From the cell containing the given text, extract its center point as [X, Y] coordinate. 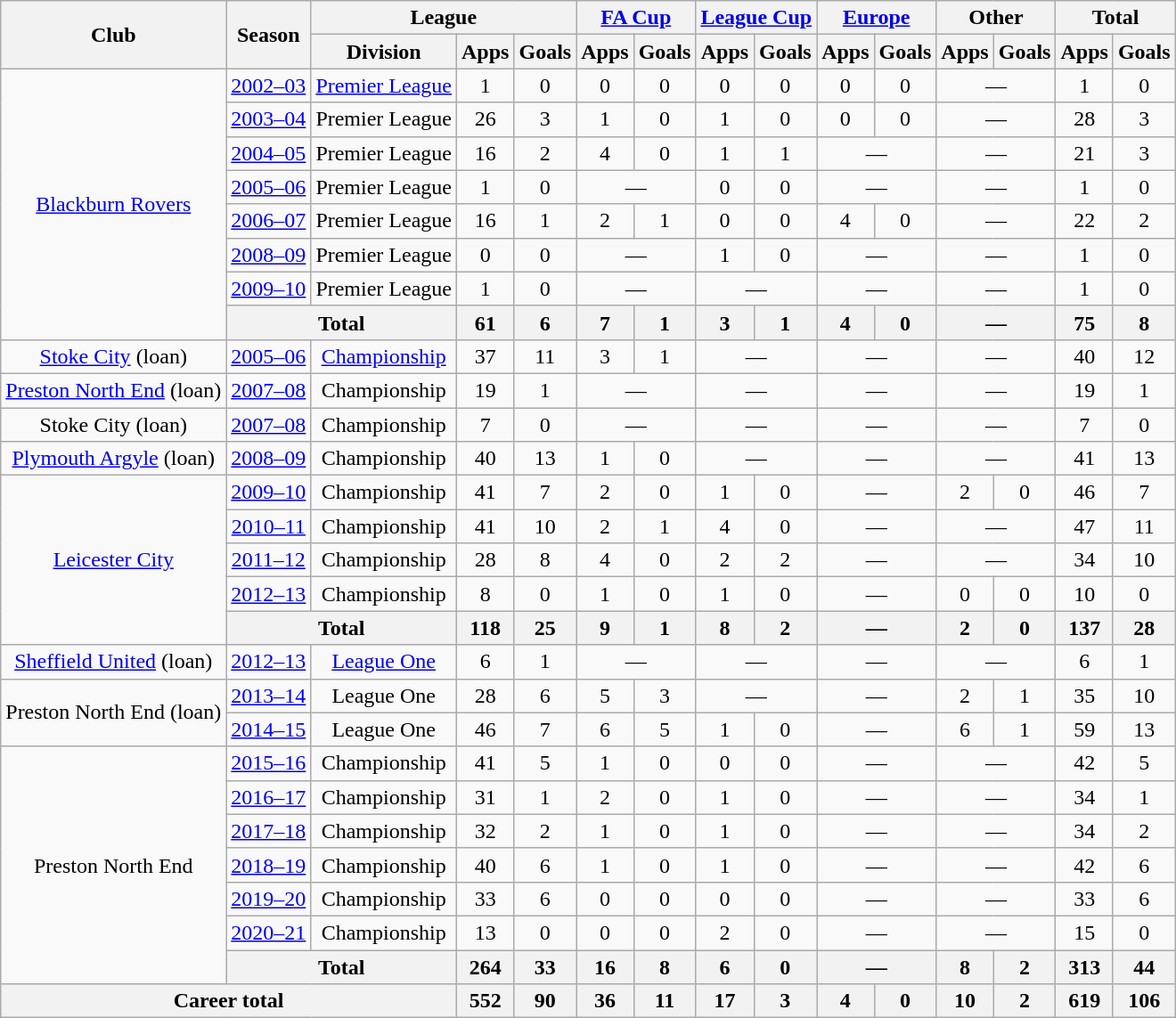
26 [486, 119]
313 [1084, 966]
2020–21 [269, 932]
61 [486, 322]
2011–12 [269, 560]
25 [545, 628]
9 [605, 628]
Leicester City [114, 560]
2002–03 [269, 86]
552 [486, 1001]
2014–15 [269, 729]
137 [1084, 628]
75 [1084, 322]
2017–18 [269, 831]
Season [269, 35]
Blackburn Rovers [114, 204]
League [444, 18]
Europe [877, 18]
Preston North End [114, 865]
15 [1084, 932]
Club [114, 35]
FA Cup [636, 18]
35 [1084, 696]
90 [545, 1001]
36 [605, 1001]
37 [486, 356]
2013–14 [269, 696]
Division [384, 52]
2016–17 [269, 797]
264 [486, 966]
Plymouth Argyle (loan) [114, 459]
59 [1084, 729]
League Cup [756, 18]
118 [486, 628]
2019–20 [269, 899]
Other [996, 18]
17 [725, 1001]
2015–16 [269, 763]
31 [486, 797]
47 [1084, 526]
619 [1084, 1001]
Career total [229, 1001]
2010–11 [269, 526]
2018–19 [269, 865]
22 [1084, 221]
Sheffield United (loan) [114, 662]
106 [1144, 1001]
12 [1144, 356]
21 [1084, 153]
2006–07 [269, 221]
2004–05 [269, 153]
44 [1144, 966]
2003–04 [269, 119]
32 [486, 831]
